Extract the (X, Y) coordinate from the center of the cell holding the provided text.  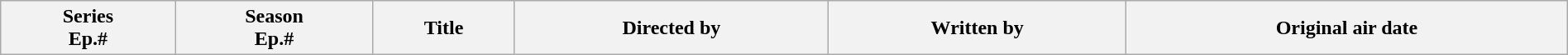
Title (443, 28)
Directed by (672, 28)
SeriesEp.# (88, 28)
Written by (978, 28)
Original air date (1347, 28)
SeasonEp.# (275, 28)
